Capture the cell that displays the provided text and extract its (x, y) central coordinate. 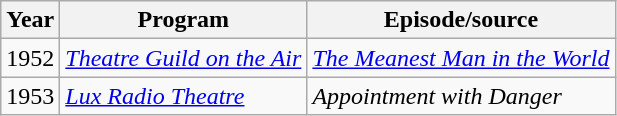
Episode/source (461, 20)
Appointment with Danger (461, 96)
Lux Radio Theatre (184, 96)
1953 (30, 96)
The Meanest Man in the World (461, 58)
Theatre Guild on the Air (184, 58)
Program (184, 20)
1952 (30, 58)
Year (30, 20)
